Return the (x, y) coordinate for the center point of the cell that contains the specified text.  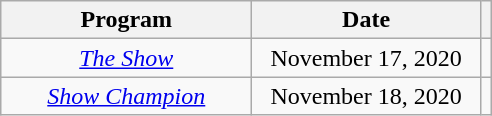
Date (366, 20)
Program (126, 20)
The Show (126, 58)
Show Champion (126, 96)
November 17, 2020 (366, 58)
November 18, 2020 (366, 96)
